Search for the cell housing the specified text and yield its (X, Y) center coordinate. 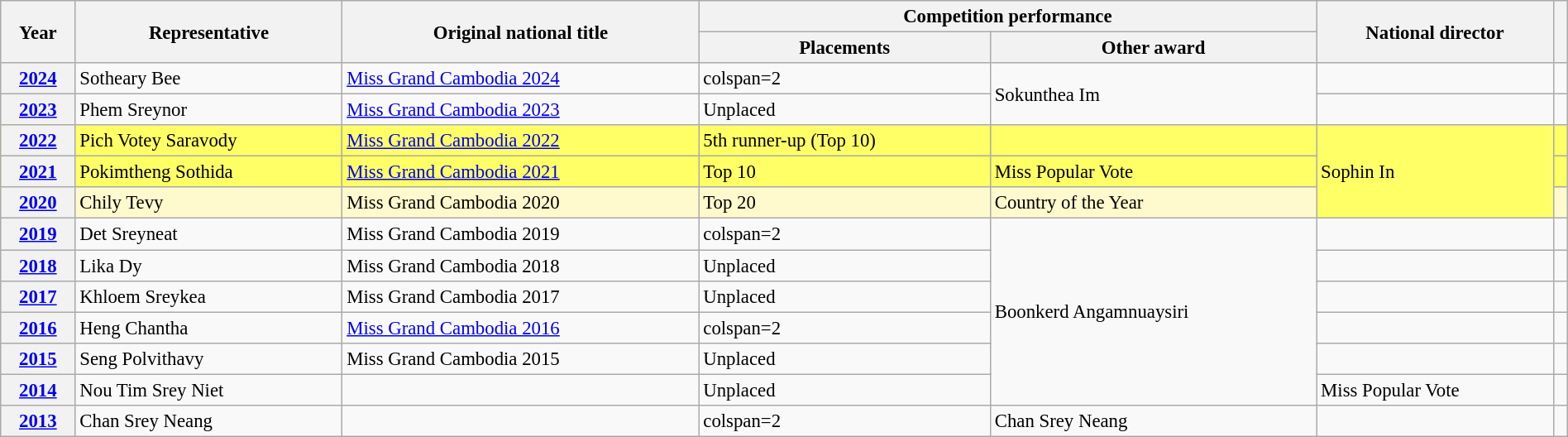
5th runner-up (Top 10) (844, 141)
Khloem Sreykea (208, 296)
Representative (208, 31)
Other award (1153, 48)
Top 10 (844, 172)
2013 (38, 421)
Sophin In (1435, 172)
Chily Tevy (208, 203)
Miss Grand Cambodia 2015 (521, 358)
Pokimtheng Sothida (208, 172)
2022 (38, 141)
2015 (38, 358)
2019 (38, 234)
Miss Grand Cambodia 2018 (521, 266)
2014 (38, 390)
Country of the Year (1153, 203)
Pich Votey Saravody (208, 141)
Lika Dy (208, 266)
2020 (38, 203)
Competition performance (1007, 17)
2018 (38, 266)
Phem Sreynor (208, 110)
Year (38, 31)
2024 (38, 79)
Heng Chantha (208, 328)
Miss Grand Cambodia 2024 (521, 79)
Sokunthea Im (1153, 94)
Miss Grand Cambodia 2021 (521, 172)
2023 (38, 110)
Original national title (521, 31)
Top 20 (844, 203)
Sotheary Bee (208, 79)
2016 (38, 328)
National director (1435, 31)
Miss Grand Cambodia 2019 (521, 234)
2017 (38, 296)
Miss Grand Cambodia 2020 (521, 203)
Miss Grand Cambodia 2016 (521, 328)
Boonkerd Angamnuaysiri (1153, 312)
Det Sreyneat (208, 234)
Nou Tim Srey Niet (208, 390)
Placements (844, 48)
Miss Grand Cambodia 2017 (521, 296)
2021 (38, 172)
Seng Polvithavy (208, 358)
Miss Grand Cambodia 2022 (521, 141)
Miss Grand Cambodia 2023 (521, 110)
